Pinpoint the cell where the given text exists, returning its (x, y) midpoint coordinate. 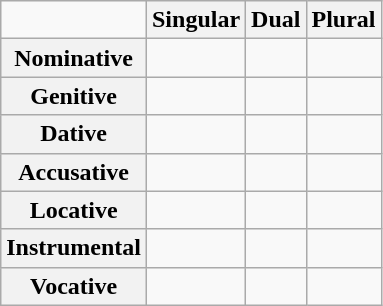
Nominative (74, 58)
Instrumental (74, 248)
Vocative (74, 286)
Accusative (74, 172)
Locative (74, 210)
Plural (344, 20)
Singular (196, 20)
Dual (276, 20)
Dative (74, 134)
Genitive (74, 96)
